Provide the [X, Y] coordinate of the cell's center where the given text is located.  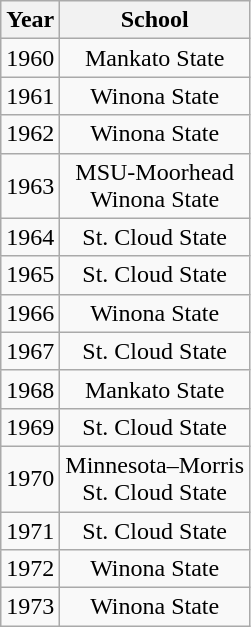
1961 [30, 96]
1966 [30, 313]
1973 [30, 607]
1970 [30, 478]
1968 [30, 389]
1972 [30, 569]
1969 [30, 427]
Year [30, 20]
1964 [30, 237]
MSU-MoorheadWinona State [155, 186]
1962 [30, 134]
School [155, 20]
1971 [30, 531]
1965 [30, 275]
Minnesota–MorrisSt. Cloud State [155, 478]
1960 [30, 58]
1963 [30, 186]
1967 [30, 351]
